From the cell containing the given text, extract its center point as [x, y] coordinate. 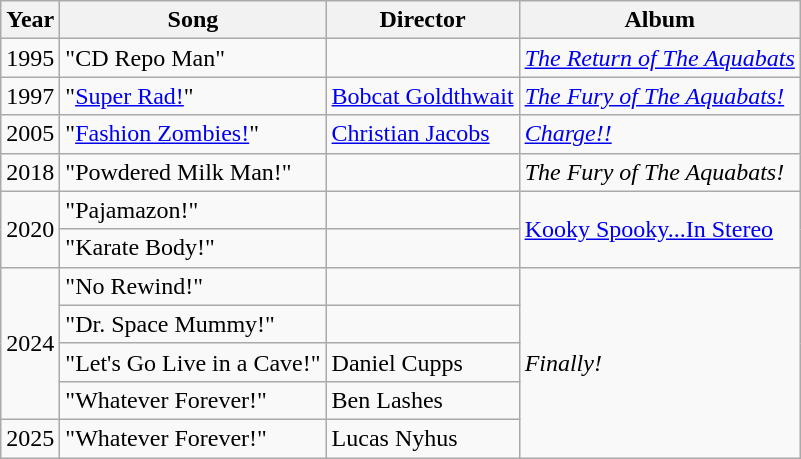
"No Rewind!" [193, 286]
Director [422, 20]
Kooky Spooky...In Stereo [660, 229]
Album [660, 20]
Bobcat Goldthwait [422, 96]
2018 [30, 172]
Daniel Cupps [422, 362]
"Powdered Milk Man!" [193, 172]
"Super Rad!" [193, 96]
"Let's Go Live in a Cave!" [193, 362]
2024 [30, 343]
Charge!! [660, 134]
2020 [30, 229]
"Fashion Zombies!" [193, 134]
Song [193, 20]
The Return of The Aquabats [660, 58]
Finally! [660, 362]
Year [30, 20]
"CD Repo Man" [193, 58]
2025 [30, 438]
Christian Jacobs [422, 134]
Lucas Nyhus [422, 438]
2005 [30, 134]
"Pajamazon!" [193, 210]
"Dr. Space Mummy!" [193, 324]
"Karate Body!" [193, 248]
1995 [30, 58]
Ben Lashes [422, 400]
1997 [30, 96]
